Scan for the cell matching the given text and deliver its [X, Y] coordinate at center. 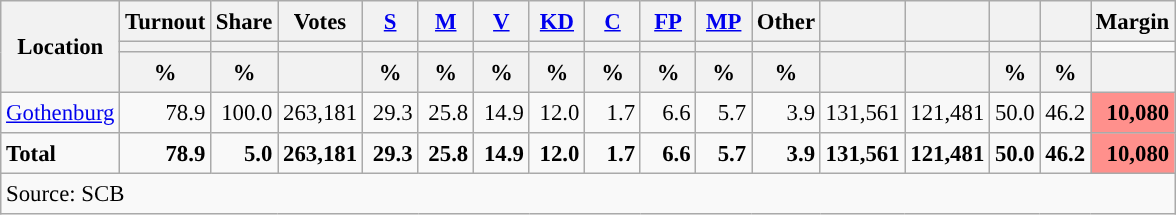
S [390, 22]
C [613, 22]
Share [244, 22]
MP [724, 22]
Other [786, 22]
Turnout [166, 22]
100.0 [244, 114]
Margin [1132, 22]
V [502, 22]
Votes [320, 22]
Source: SCB [588, 194]
Total [60, 154]
M [446, 22]
FP [668, 22]
5.0 [244, 154]
KD [557, 22]
Location [60, 47]
Gothenburg [60, 114]
